Return [x, y] of the center of cell containing provided text 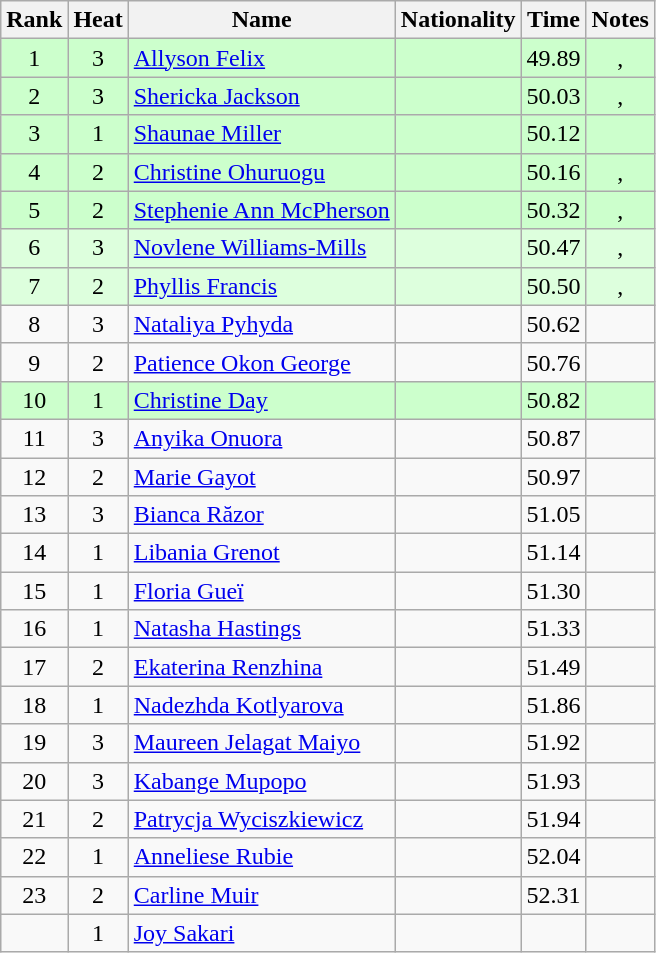
50.62 [554, 324]
13 [34, 515]
14 [34, 553]
Rank [34, 20]
Shaunae Miller [262, 134]
10 [34, 400]
Anneliese Rubie [262, 857]
50.76 [554, 362]
19 [34, 743]
52.31 [554, 895]
6 [34, 248]
Shericka Jackson [262, 96]
50.82 [554, 400]
21 [34, 819]
Joy Sakari [262, 933]
50.16 [554, 172]
5 [34, 210]
Name [262, 20]
51.94 [554, 819]
51.92 [554, 743]
Natasha Hastings [262, 629]
49.89 [554, 58]
50.47 [554, 248]
Kabange Mupopo [262, 781]
Anyika Onuora [262, 438]
Christine Ohuruogu [262, 172]
51.49 [554, 667]
50.97 [554, 477]
9 [34, 362]
7 [34, 286]
Novlene Williams-Mills [262, 248]
Heat [98, 20]
16 [34, 629]
Nationality [458, 20]
Patrycja Wyciszkiewicz [262, 819]
17 [34, 667]
Nadezhda Kotlyarova [262, 705]
12 [34, 477]
Ekaterina Renzhina [262, 667]
50.03 [554, 96]
50.50 [554, 286]
51.33 [554, 629]
51.05 [554, 515]
Libania Grenot [262, 553]
Maureen Jelagat Maiyo [262, 743]
Carline Muir [262, 895]
Christine Day [262, 400]
Floria Gueï [262, 591]
Nataliya Pyhyda [262, 324]
22 [34, 857]
52.04 [554, 857]
Stephenie Ann McPherson [262, 210]
51.14 [554, 553]
Marie Gayot [262, 477]
8 [34, 324]
Phyllis Francis [262, 286]
Allyson Felix [262, 58]
20 [34, 781]
23 [34, 895]
Bianca Răzor [262, 515]
51.93 [554, 781]
Time [554, 20]
11 [34, 438]
Notes [620, 20]
50.32 [554, 210]
51.30 [554, 591]
Patience Okon George [262, 362]
4 [34, 172]
15 [34, 591]
18 [34, 705]
50.87 [554, 438]
51.86 [554, 705]
50.12 [554, 134]
